Search for the cell housing the specified text and yield its [x, y] center coordinate. 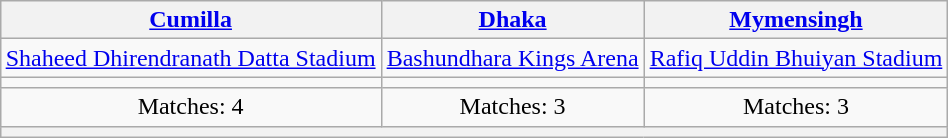
Shaheed Dhirendranath Datta Stadium [190, 58]
Matches: 4 [190, 107]
Bashundhara Kings Arena [512, 58]
Mymensingh [796, 20]
Dhaka [512, 20]
Cumilla [190, 20]
Rafiq Uddin Bhuiyan Stadium [796, 58]
